Pinpoint the cell where the given text exists, returning its [x, y] midpoint coordinate. 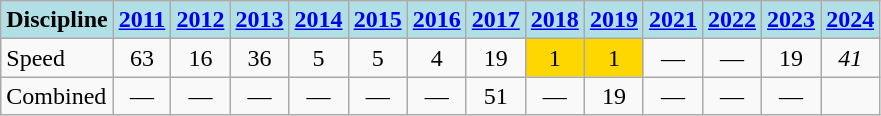
2011 [142, 20]
16 [200, 58]
4 [436, 58]
2022 [732, 20]
51 [496, 96]
63 [142, 58]
2014 [318, 20]
2019 [614, 20]
2013 [260, 20]
Combined [57, 96]
2021 [672, 20]
36 [260, 58]
2017 [496, 20]
2024 [850, 20]
2015 [378, 20]
2012 [200, 20]
41 [850, 58]
Discipline [57, 20]
Speed [57, 58]
2016 [436, 20]
2023 [792, 20]
2018 [554, 20]
